Return the [x, y] coordinate for the center point of the cell that contains the specified text.  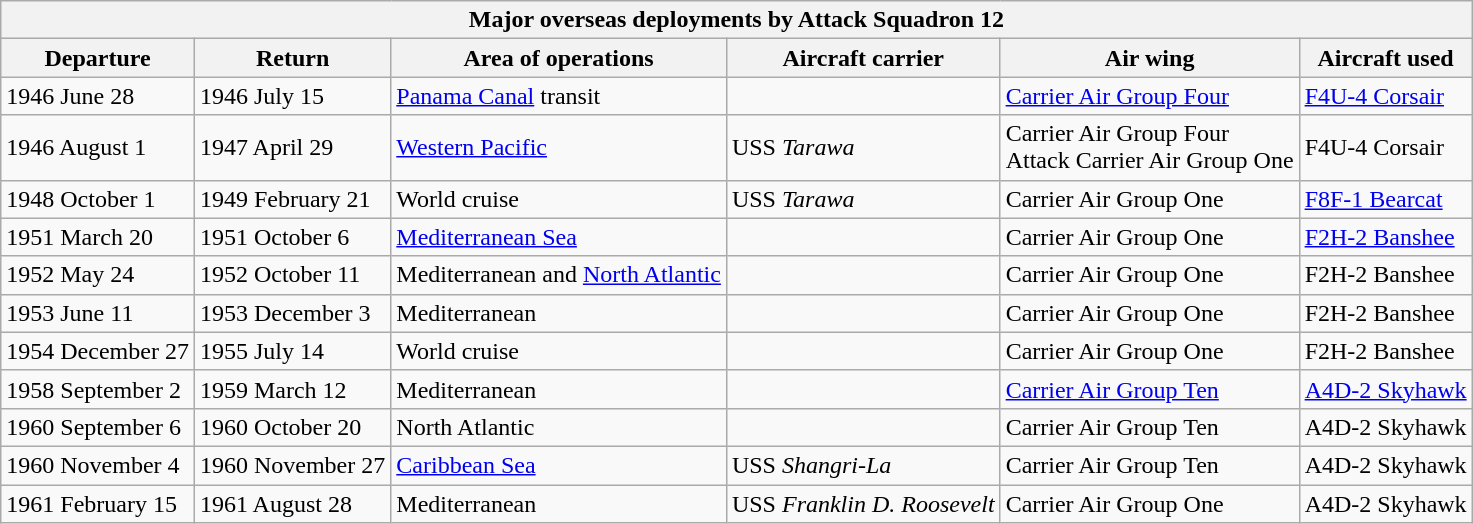
1946 July 15 [292, 96]
1949 February 21 [292, 199]
1960 September 6 [98, 427]
USS Shangri-La [863, 465]
1961 August 28 [292, 503]
Departure [98, 58]
Caribbean Sea [559, 465]
F8F-1 Bearcat [1386, 199]
Area of operations [559, 58]
Carrier Air Group Four [1150, 96]
1960 November 4 [98, 465]
1953 June 11 [98, 313]
1948 October 1 [98, 199]
1958 September 2 [98, 389]
Carrier Air Group FourAttack Carrier Air Group One [1150, 148]
1954 December 27 [98, 351]
Mediterranean and North Atlantic [559, 275]
1959 March 12 [292, 389]
1960 October 20 [292, 427]
Aircraft carrier [863, 58]
Major overseas deployments by Attack Squadron 12 [736, 20]
Air wing [1150, 58]
Return [292, 58]
1952 May 24 [98, 275]
1946 August 1 [98, 148]
1951 October 6 [292, 237]
1946 June 28 [98, 96]
Aircraft used [1386, 58]
1951 March 20 [98, 237]
1947 April 29 [292, 148]
1952 October 11 [292, 275]
North Atlantic [559, 427]
Mediterranean Sea [559, 237]
Western Pacific [559, 148]
Panama Canal transit [559, 96]
1953 December 3 [292, 313]
USS Franklin D. Roosevelt [863, 503]
1955 July 14 [292, 351]
1961 February 15 [98, 503]
1960 November 27 [292, 465]
